Provide the (x, y) coordinate of the cell's center where the given text is located.  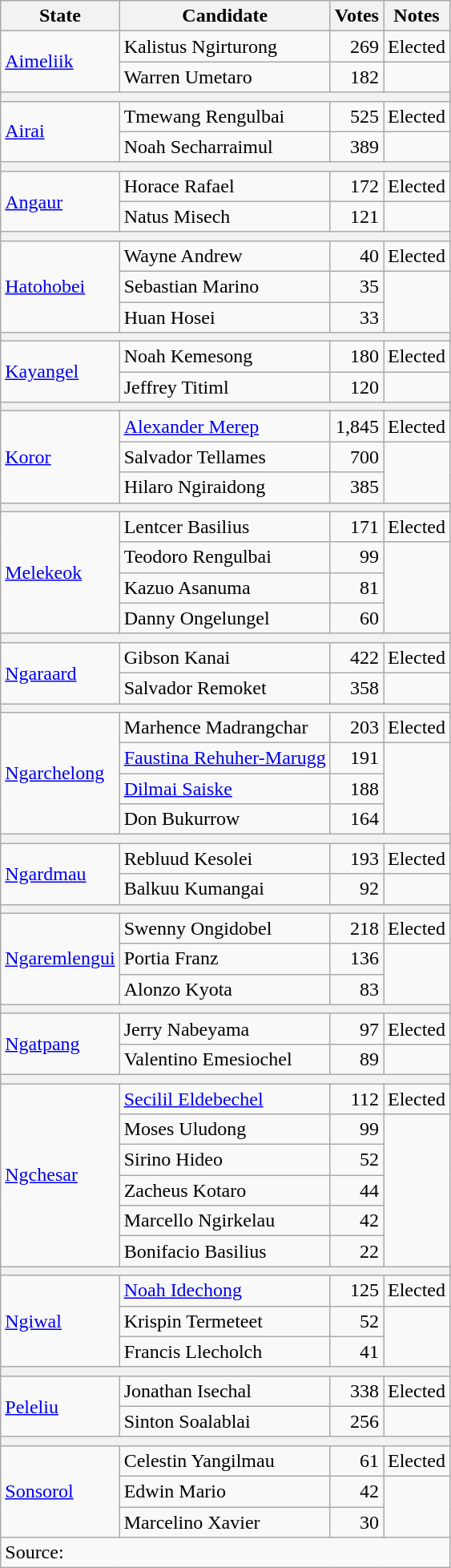
Ngaraard (60, 673)
Wayne Andrew (224, 256)
Ngarchelong (60, 774)
22 (356, 1251)
338 (356, 1391)
Ngiwal (60, 1321)
164 (356, 819)
422 (356, 657)
191 (356, 758)
89 (356, 1059)
Rebluud Kesolei (224, 859)
Salvador Tellames (224, 457)
Marcello Ngirkelau (224, 1221)
Marhence Madrangchar (224, 728)
Airai (60, 131)
Edwin Mario (224, 1491)
358 (356, 688)
81 (356, 588)
Noah Idechong (224, 1291)
Don Bukurrow (224, 819)
Sonsorol (60, 1491)
Hatohobei (60, 286)
Candidate (224, 16)
Gibson Kanai (224, 657)
Ngardmau (60, 874)
33 (356, 317)
Celestin Yangilmau (224, 1461)
35 (356, 286)
Warren Umetaro (224, 77)
700 (356, 457)
Danny Ongelungel (224, 618)
Kazuo Asanuma (224, 588)
Kayangel (60, 372)
Hilaro Ngiraidong (224, 487)
Alexander Merep (224, 426)
State (60, 16)
389 (356, 147)
Sirino Hideo (224, 1160)
120 (356, 387)
Noah Kemesong (224, 357)
Moses Uludong (224, 1130)
61 (356, 1461)
Krispin Termeteet (224, 1321)
Jonathan Isechal (224, 1391)
Alonzo Kyota (224, 989)
203 (356, 728)
97 (356, 1028)
60 (356, 618)
Bonifacio Basilius (224, 1251)
Horace Rafael (224, 186)
Dilmai Saiske (224, 789)
40 (356, 256)
Koror (60, 457)
83 (356, 989)
Swenny Ongidobel (224, 928)
Tmewang Rengulbai (224, 116)
30 (356, 1522)
188 (356, 789)
Peleliu (60, 1406)
Angaur (60, 201)
385 (356, 487)
Jerry Nabeyama (224, 1028)
Sebastian Marino (224, 286)
172 (356, 186)
Huan Hosei (224, 317)
Ngchesar (60, 1175)
182 (356, 77)
125 (356, 1291)
218 (356, 928)
269 (356, 46)
44 (356, 1190)
92 (356, 889)
525 (356, 116)
Salvador Remoket (224, 688)
Francis Llecholch (224, 1352)
180 (356, 357)
Faustina Rehuher-Marugg (224, 758)
Balkuu Kumangai (224, 889)
Melekeok (60, 572)
193 (356, 859)
Ngatpang (60, 1044)
Jeffrey Titiml (224, 387)
Valentino Emesiochel (224, 1059)
41 (356, 1352)
136 (356, 959)
Kalistus Ngirturong (224, 46)
121 (356, 216)
Ngaremlengui (60, 959)
Sinton Soalablai (224, 1421)
Portia Franz (224, 959)
Lentcer Basilius (224, 527)
Zacheus Kotaro (224, 1190)
Teodoro Rengulbai (224, 557)
Natus Misech (224, 216)
256 (356, 1421)
Secilil Eldebechel (224, 1099)
112 (356, 1099)
Aimeliik (60, 62)
Marcelino Xavier (224, 1522)
1,845 (356, 426)
Noah Secharraimul (224, 147)
Source: (226, 1553)
Votes (356, 16)
Notes (417, 16)
171 (356, 527)
